Find where the given text appears and provide that cell's center as (X, Y) coordinate. 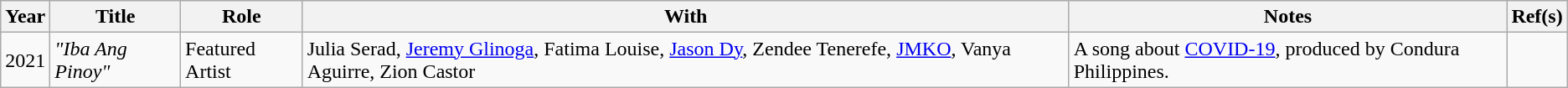
Featured Artist (242, 60)
Role (242, 17)
A song about COVID-19, produced by Condura Philippines. (1288, 60)
Notes (1288, 17)
Julia Serad, Jeremy Glinoga, Fatima Louise, Jason Dy, Zendee Tenerefe, JMKO, Vanya Aguirre, Zion Castor (685, 60)
2021 (25, 60)
Ref(s) (1537, 17)
With (685, 17)
Year (25, 17)
"Iba Ang Pinoy" (116, 60)
Title (116, 17)
